Determine the (X, Y) coordinate at the center of the cell enclosing the given text.  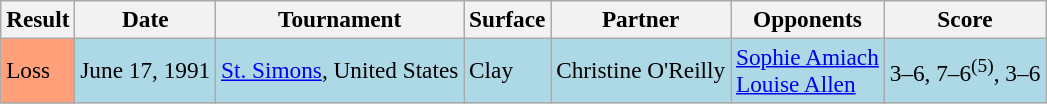
Clay (508, 70)
3–6, 7–6(5), 3–6 (964, 70)
Sophie Amiach Louise Allen (808, 70)
Tournament (340, 19)
Surface (508, 19)
June 17, 1991 (146, 70)
Opponents (808, 19)
Result (38, 19)
Partner (641, 19)
Christine O'Reilly (641, 70)
Date (146, 19)
Loss (38, 70)
Score (964, 19)
St. Simons, United States (340, 70)
